Identify which cell holds the provided text, then report its (X, Y) central coordinate. 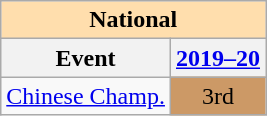
2019–20 (218, 58)
3rd (218, 96)
Event (86, 58)
Chinese Champ. (86, 96)
National (134, 20)
